Provide the [X, Y] coordinate of the cell's center where the given text is located.  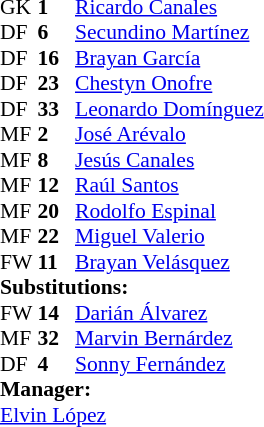
Brayan García [170, 58]
Secundino Martínez [170, 33]
José Arévalo [170, 135]
6 [57, 33]
Miguel Valerio [170, 237]
8 [57, 160]
12 [57, 185]
Rodolfo Espinal [170, 211]
Brayan Velásquez [170, 262]
11 [57, 262]
Chestyn Onofre [170, 83]
22 [57, 237]
Substitutions: [132, 287]
Darián Álvarez [170, 313]
Sonny Fernández [170, 364]
Leonardo Domínguez [170, 109]
4 [57, 364]
Raúl Santos [170, 185]
Manager: [132, 389]
Marvin Bernárdez [170, 339]
33 [57, 109]
2 [57, 135]
14 [57, 313]
Jesús Canales [170, 160]
20 [57, 211]
32 [57, 339]
23 [57, 83]
16 [57, 58]
